For the text-containing cell, return its midpoint in [X, Y] coordinate format. 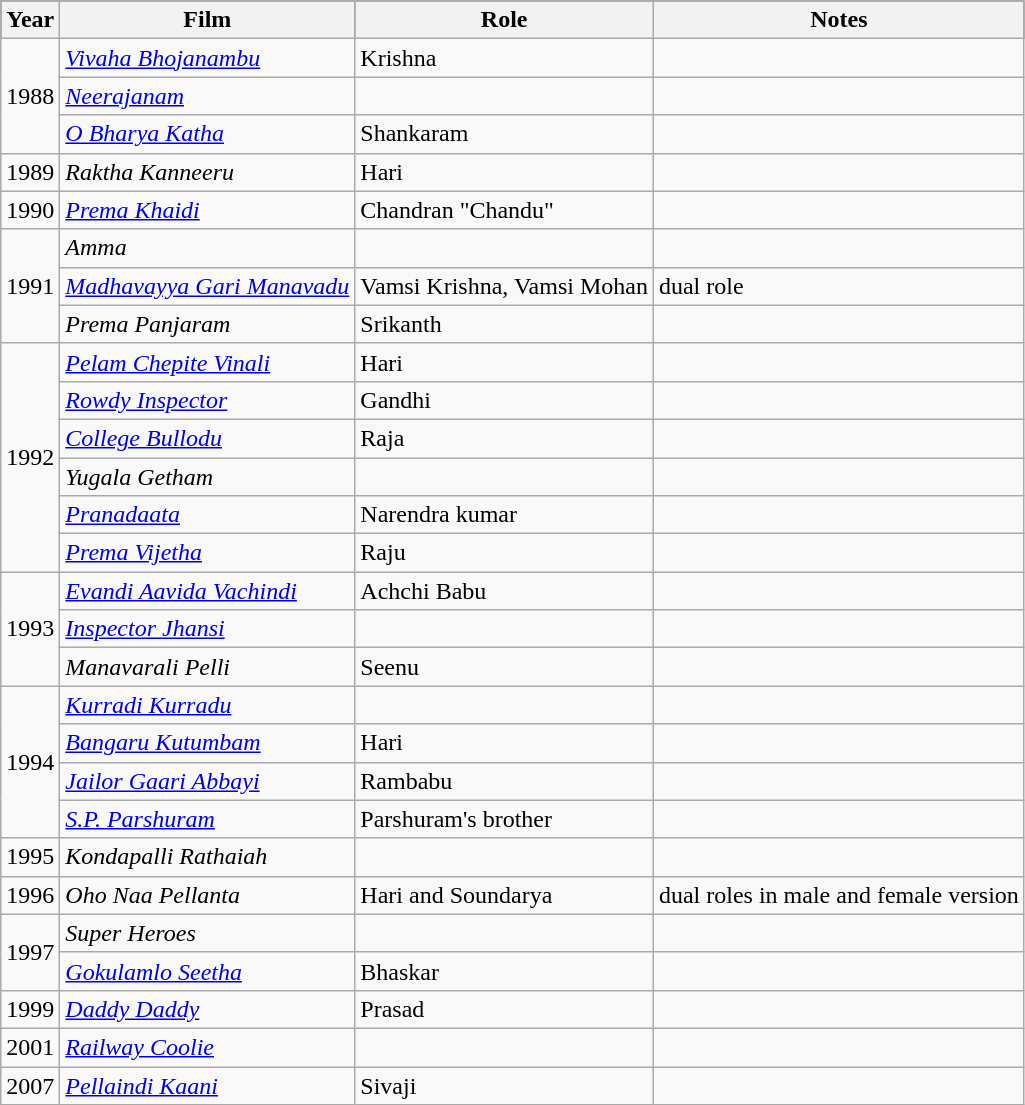
Bangaru Kutumbam [208, 743]
Amma [208, 248]
Notes [838, 20]
Neerajanam [208, 96]
Sivaji [504, 1085]
Yugala Getham [208, 477]
Parshuram's brother [504, 819]
Raju [504, 553]
1988 [30, 96]
1995 [30, 857]
Seenu [504, 667]
Narendra kumar [504, 515]
Vamsi Krishna, Vamsi Mohan [504, 286]
Daddy Daddy [208, 1009]
Rowdy Inspector [208, 400]
Oho Naa Pellanta [208, 895]
Manavarali Pelli [208, 667]
1994 [30, 762]
Raktha Kanneeru [208, 172]
Kurradi Kurradu [208, 705]
1989 [30, 172]
Super Heroes [208, 933]
College Bullodu [208, 438]
Evandi Aavida Vachindi [208, 591]
Rambabu [504, 781]
Film [208, 20]
Pranadaata [208, 515]
Madhavayya Gari Manavadu [208, 286]
Inspector Jhansi [208, 629]
Shankaram [504, 134]
1997 [30, 952]
Prema Vijetha [208, 553]
1990 [30, 210]
dual role [838, 286]
O Bharya Katha [208, 134]
Jailor Gaari Abbayi [208, 781]
Pelam Chepite Vinali [208, 362]
1991 [30, 286]
Kondapalli Rathaiah [208, 857]
Gandhi [504, 400]
1993 [30, 629]
Pellaindi Kaani [208, 1085]
1999 [30, 1009]
S.P. Parshuram [208, 819]
Bhaskar [504, 971]
Srikanth [504, 324]
Chandran "Chandu" [504, 210]
Prema Panjaram [208, 324]
Achchi Babu [504, 591]
2001 [30, 1047]
Gokulamlo Seetha [208, 971]
1992 [30, 457]
2007 [30, 1085]
Raja [504, 438]
Railway Coolie [208, 1047]
Krishna [504, 58]
Vivaha Bhojanambu [208, 58]
Prasad [504, 1009]
1996 [30, 895]
dual roles in male and female version [838, 895]
Role [504, 20]
Year [30, 20]
Hari and Soundarya [504, 895]
Prema Khaidi [208, 210]
